Pinpoint the cell where the given text exists, returning its [X, Y] midpoint coordinate. 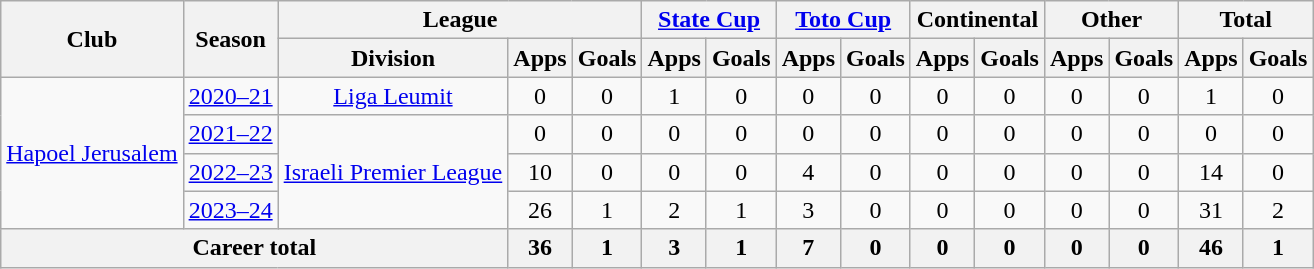
Career total [254, 248]
State Cup [709, 20]
Other [1111, 20]
4 [808, 172]
2022–23 [230, 172]
2020–21 [230, 96]
7 [808, 248]
26 [540, 210]
Israeli Premier League [393, 172]
Season [230, 39]
Continental [977, 20]
Club [92, 39]
Hapoel Jerusalem [92, 153]
Total [1246, 20]
46 [1211, 248]
14 [1211, 172]
Liga Leumit [393, 96]
Division [393, 58]
31 [1211, 210]
2021–22 [230, 134]
36 [540, 248]
League [460, 20]
10 [540, 172]
Toto Cup [843, 20]
2023–24 [230, 210]
